Output the (X, Y) coordinate of the center of the cell containing the given text.  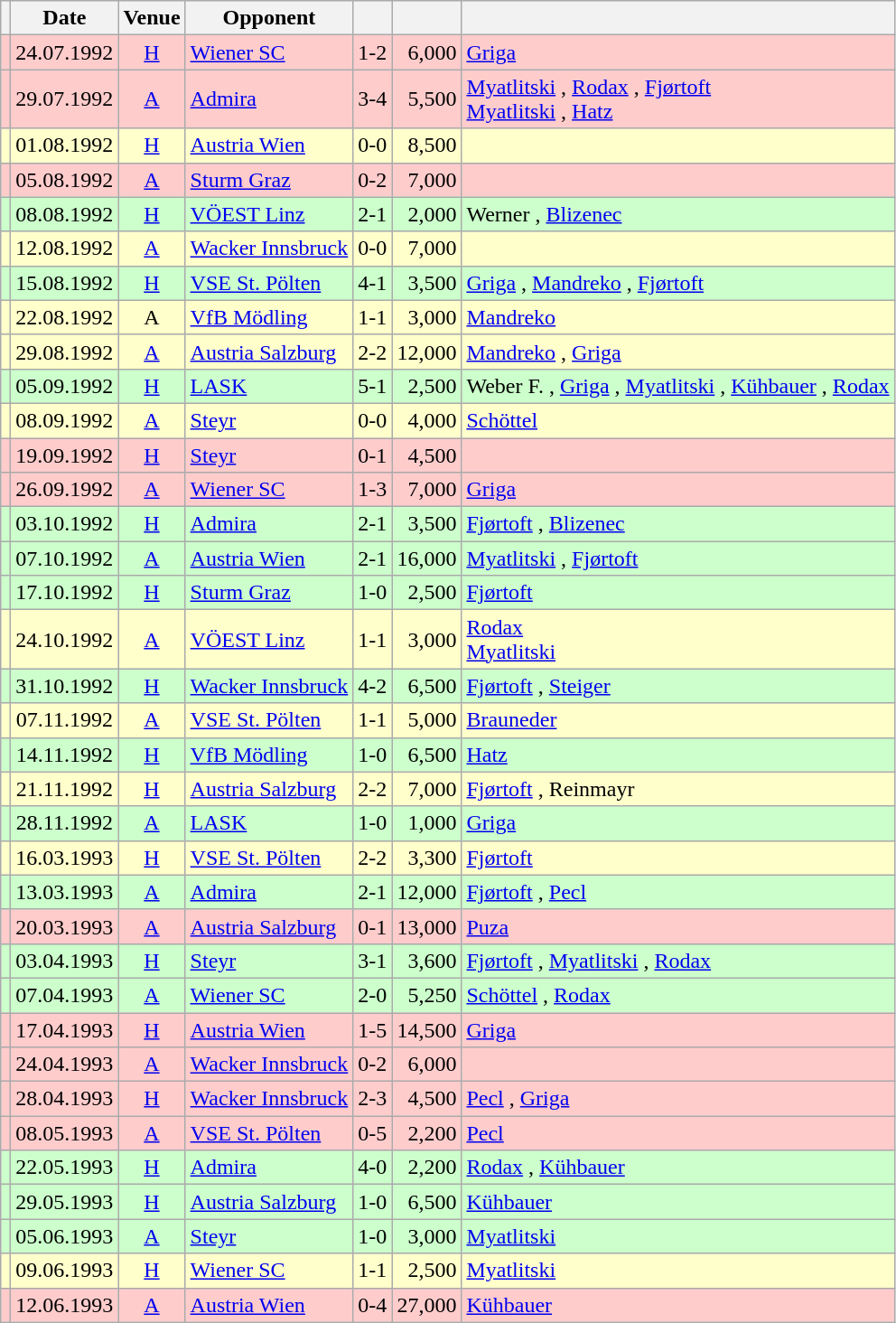
17.04.1993 (65, 1029)
5,250 (426, 995)
28.04.1993 (65, 1099)
0-4 (372, 1305)
03.10.1992 (65, 524)
Puza (677, 926)
0-5 (372, 1133)
1-5 (372, 1029)
1,000 (426, 823)
4,000 (426, 420)
15.08.1992 (65, 283)
16,000 (426, 558)
29.08.1992 (65, 352)
2,000 (426, 214)
Fjørtoft , Reinmayr (677, 789)
24.10.1992 (65, 640)
27,000 (426, 1305)
Schöttel (677, 420)
Myatlitski , Fjørtoft (677, 558)
4-0 (372, 1168)
3,600 (426, 961)
Venue (152, 18)
08.08.1992 (65, 214)
5,500 (426, 99)
Brauneder (677, 720)
24.07.1992 (65, 52)
13.03.1993 (65, 892)
08.09.1992 (65, 420)
24.04.1993 (65, 1065)
28.11.1992 (65, 823)
Fjørtoft , Steiger (677, 686)
01.08.1992 (65, 145)
5-1 (372, 386)
Griga , Mandreko , Fjørtoft (677, 283)
Hatz (677, 755)
2-0 (372, 995)
22.05.1993 (65, 1168)
19.09.1992 (65, 455)
1-2 (372, 52)
Mandreko , Griga (677, 352)
21.11.1992 (65, 789)
1-3 (372, 490)
Fjørtoft , Pecl (677, 892)
14,500 (426, 1029)
09.06.1993 (65, 1271)
4-1 (372, 283)
Weber F. , Griga , Myatlitski , Kühbauer , Rodax (677, 386)
31.10.1992 (65, 686)
5,000 (426, 720)
07.04.1993 (65, 995)
Pecl (677, 1133)
3-1 (372, 961)
12.06.1993 (65, 1305)
Werner , Blizenec (677, 214)
05.09.1992 (65, 386)
3-4 (372, 99)
Myatlitski , Rodax , Fjørtoft Myatlitski , Hatz (677, 99)
Fjørtoft , Myatlitski , Rodax (677, 961)
20.03.1993 (65, 926)
4-2 (372, 686)
Opponent (269, 18)
26.09.1992 (65, 490)
05.06.1993 (65, 1236)
Schöttel , Rodax (677, 995)
16.03.1993 (65, 858)
2-3 (372, 1099)
3,300 (426, 858)
03.04.1993 (65, 961)
Fjørtoft , Blizenec (677, 524)
12.08.1992 (65, 249)
14.11.1992 (65, 755)
8,500 (426, 145)
08.05.1993 (65, 1133)
Pecl , Griga (677, 1099)
07.10.1992 (65, 558)
13,000 (426, 926)
Rodax , Kühbauer (677, 1168)
Date (65, 18)
Mandreko (677, 317)
22.08.1992 (65, 317)
17.10.1992 (65, 593)
07.11.1992 (65, 720)
29.07.1992 (65, 99)
29.05.1993 (65, 1202)
Rodax Myatlitski (677, 640)
05.08.1992 (65, 180)
